Find where the given text appears and provide that cell's center as (x, y) coordinate. 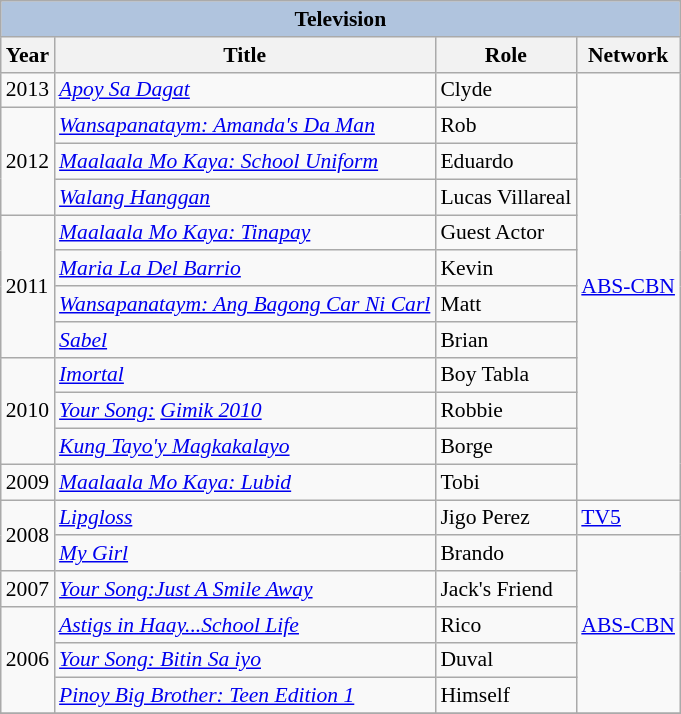
Kevin (506, 269)
Role (506, 55)
Eduardo (506, 162)
Tobi (506, 482)
Himself (506, 696)
Television (340, 19)
Borge (506, 447)
Maria La Del Barrio (244, 269)
Robbie (506, 411)
Network (628, 55)
2011 (28, 286)
Rico (506, 625)
Duval (506, 660)
Pinoy Big Brother: Teen Edition 1 (244, 696)
2006 (28, 660)
Walang Hanggan (244, 197)
Maalaala Mo Kaya: School Uniform (244, 162)
Wansapanataym: Amanda's Da Man (244, 126)
Brian (506, 340)
2009 (28, 482)
Imortal (244, 375)
Brando (506, 554)
Your Song:Just A Smile Away (244, 589)
Kung Tayo'y Magkakalayo (244, 447)
2010 (28, 410)
Wansapanataym: Ang Bagong Car Ni Carl (244, 304)
Matt (506, 304)
Boy Tabla (506, 375)
Title (244, 55)
Guest Actor (506, 233)
My Girl (244, 554)
Clyde (506, 90)
Maalaala Mo Kaya: Lubid (244, 482)
Jigo Perez (506, 518)
Astigs in Haay...School Life (244, 625)
TV5 (628, 518)
Sabel (244, 340)
Apoy Sa Dagat (244, 90)
Lipgloss (244, 518)
2008 (28, 536)
Jack's Friend (506, 589)
2013 (28, 90)
Lucas Villareal (506, 197)
Your Song: Gimik 2010 (244, 411)
Year (28, 55)
Rob (506, 126)
2012 (28, 162)
Your Song: Bitin Sa iyo (244, 660)
Maalaala Mo Kaya: Tinapay (244, 233)
2007 (28, 589)
